Capture the cell that displays the provided text and extract its (x, y) central coordinate. 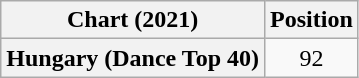
Hungary (Dance Top 40) (133, 58)
92 (312, 58)
Position (312, 20)
Chart (2021) (133, 20)
